From the cell containing the given text, extract its center point as (x, y) coordinate. 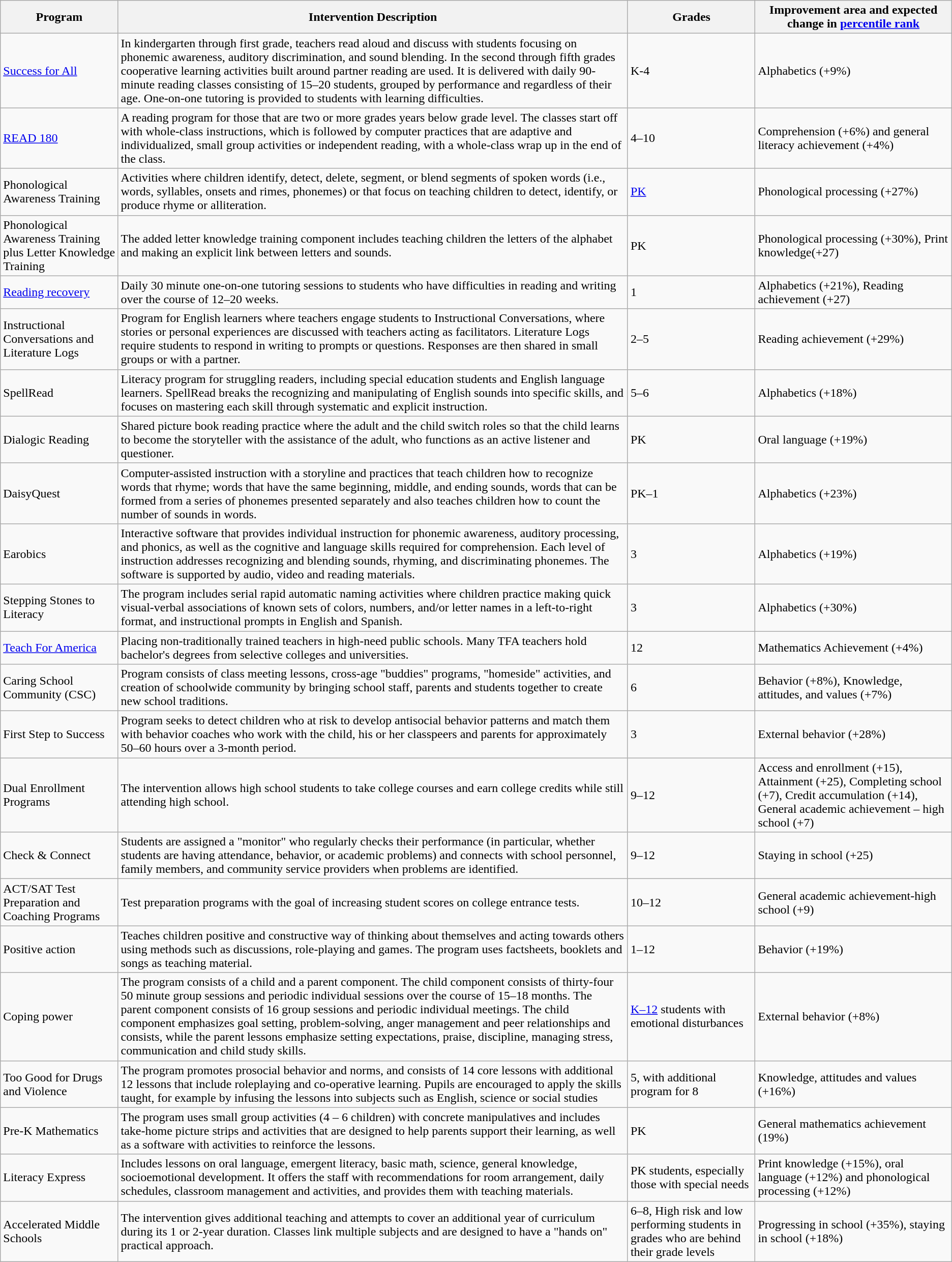
Phonological Awareness Training (59, 192)
Teach For America (59, 647)
Intervention Description (373, 17)
Comprehension (+6%) and general literacy achievement (+4%) (853, 138)
Positive action (59, 949)
5–6 (691, 393)
Daily 30 minute one-on-one tutoring sessions to students who have difficulties in reading and writing over the course of 12–20 weeks. (373, 292)
Alphabetics (+9%) (853, 71)
Alphabetics (+19%) (853, 553)
5, with additional program for 8 (691, 1084)
External behavior (+28%) (853, 735)
Phonological Awareness Training plus Letter Knowledge Training (59, 245)
Earobics (59, 553)
1–12 (691, 949)
General academic achievement-high school (+9) (853, 902)
4–10 (691, 138)
12 (691, 647)
Pre-K Mathematics (59, 1131)
Literacy Express (59, 1178)
External behavior (+8%) (853, 1016)
Behavior (+8%), Knowledge, attitudes, and values (+7%) (853, 688)
The intervention allows high school students to take college courses and earn college credits while still attending high school. (373, 795)
Phonological processing (+30%), Print knowledge(+27) (853, 245)
Improvement area and expected change in percentile rank (853, 17)
Instructional Conversations and Literature Logs (59, 339)
Knowledge, attitudes and values (+16%) (853, 1084)
SpellRead (59, 393)
Check & Connect (59, 856)
Mathematics Achievement (+4%) (853, 647)
Alphabetics (+21%), Reading achievement (+27) (853, 292)
2–5 (691, 339)
Phonological processing (+27%) (853, 192)
PK–1 (691, 493)
Oral language (+19%) (853, 439)
Alphabetics (+30%) (853, 607)
Grades (691, 17)
Dialogic Reading (59, 439)
General mathematics achievement (19%) (853, 1131)
Behavior (+19%) (853, 949)
PK students, especially those with special needs (691, 1178)
Success for All (59, 71)
K-4 (691, 71)
Too Good for Drugs and Violence (59, 1084)
READ 180 (59, 138)
Alphabetics (+23%) (853, 493)
1 (691, 292)
Dual Enrollment Programs (59, 795)
Print knowledge (+15%), oral language (+12%) and phonological processing (+12%) (853, 1178)
Access and enrollment (+15), Attainment (+25), Completing school (+7), Credit accumulation (+14), General academic achievement – high school (+7) (853, 795)
ACT/SAT Test Preparation and Coaching Programs (59, 902)
Caring School Community (CSC) (59, 688)
Reading recovery (59, 292)
Accelerated Middle Schools (59, 1231)
10–12 (691, 902)
DaisyQuest (59, 493)
Test preparation programs with the goal of increasing student scores on college entrance tests. (373, 902)
Alphabetics (+18%) (853, 393)
K–12 students with emotional disturbances (691, 1016)
Staying in school (+25) (853, 856)
6 (691, 688)
Stepping Stones to Literacy (59, 607)
First Step to Success (59, 735)
Progressing in school (+35%), staying in school (+18%) (853, 1231)
Reading achievement (+29%) (853, 339)
6–8, High risk and low performing students in grades who are behind their grade levels (691, 1231)
Coping power (59, 1016)
Program (59, 17)
